Capture the cell that displays the provided text and extract its [x, y] central coordinate. 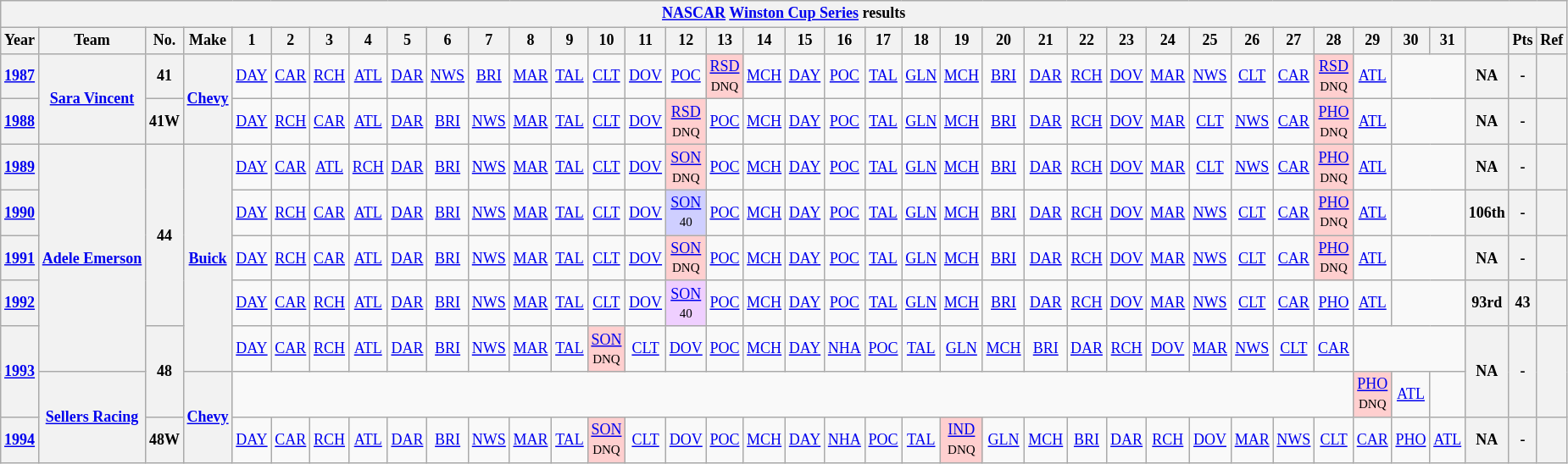
7 [488, 41]
5 [407, 41]
1991 [20, 258]
43 [1522, 303]
1987 [20, 76]
41W [164, 122]
11 [646, 41]
17 [883, 41]
106th [1487, 213]
22 [1087, 41]
21 [1046, 41]
23 [1126, 41]
48 [164, 371]
Pts [1522, 41]
INDDNQ [962, 439]
48W [164, 439]
1994 [20, 439]
1993 [20, 371]
10 [607, 41]
Ref [1552, 41]
29 [1372, 41]
27 [1293, 41]
12 [686, 41]
30 [1410, 41]
1989 [20, 167]
25 [1210, 41]
Sara Vincent [92, 98]
93rd [1487, 303]
Year [20, 41]
13 [725, 41]
9 [570, 41]
16 [844, 41]
19 [962, 41]
31 [1448, 41]
15 [804, 41]
6 [448, 41]
44 [164, 235]
8 [531, 41]
Sellers Racing [92, 417]
41 [164, 76]
1992 [20, 303]
4 [368, 41]
3 [330, 41]
20 [1004, 41]
2 [291, 41]
1990 [20, 213]
1988 [20, 122]
18 [921, 41]
1 [252, 41]
24 [1168, 41]
26 [1252, 41]
28 [1334, 41]
Team [92, 41]
NASCAR Winston Cup Series results [784, 14]
Make [208, 41]
Buick [208, 257]
Adele Emerson [92, 257]
No. [164, 41]
14 [765, 41]
